Extract the [x, y] coordinate from the center of the cell holding the provided text.  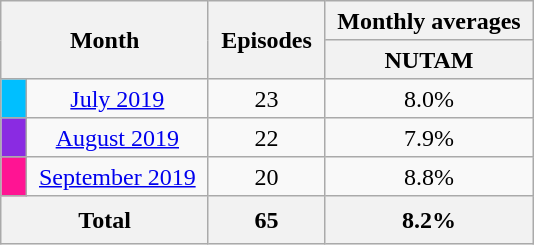
August 2019 [117, 138]
Month [105, 40]
8.8% [430, 176]
20 [266, 176]
8.0% [430, 98]
NUTAM [430, 60]
7.9% [430, 138]
July 2019 [117, 98]
Total [105, 220]
65 [266, 220]
September 2019 [117, 176]
Monthly averages [430, 20]
8.2% [430, 220]
Episodes [266, 40]
22 [266, 138]
23 [266, 98]
